Return the (X, Y) coordinate for the center point of the cell that contains the specified text.  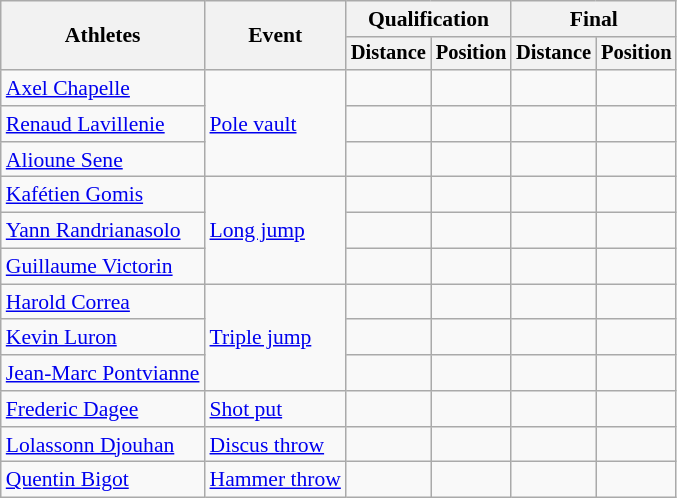
Triple jump (274, 338)
Qualification (428, 19)
Kevin Luron (103, 338)
Event (274, 36)
Athletes (103, 36)
Kafétien Gomis (103, 195)
Pole vault (274, 124)
Final (594, 19)
Jean-Marc Pontvianne (103, 373)
Lolassonn Djouhan (103, 445)
Axel Chapelle (103, 88)
Shot put (274, 409)
Hammer throw (274, 480)
Frederic Dagee (103, 409)
Renaud Lavillenie (103, 124)
Discus throw (274, 445)
Guillaume Victorin (103, 267)
Alioune Sene (103, 160)
Quentin Bigot (103, 480)
Long jump (274, 230)
Harold Correa (103, 302)
Yann Randrianasolo (103, 231)
